Return the (X, Y) coordinate for the center point of the cell that contains the specified text.  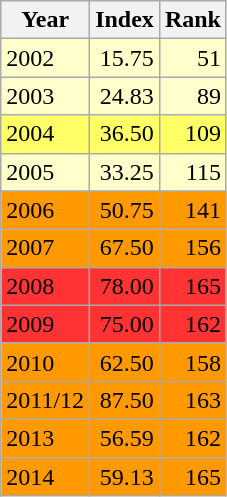
2004 (46, 134)
2003 (46, 96)
2014 (46, 477)
Index (125, 20)
2009 (46, 324)
141 (192, 210)
163 (192, 400)
89 (192, 96)
51 (192, 58)
33.25 (125, 172)
2005 (46, 172)
Rank (192, 20)
2010 (46, 362)
Year (46, 20)
67.50 (125, 248)
2002 (46, 58)
109 (192, 134)
62.50 (125, 362)
2011/12 (46, 400)
15.75 (125, 58)
2013 (46, 438)
50.75 (125, 210)
36.50 (125, 134)
2006 (46, 210)
56.59 (125, 438)
75.00 (125, 324)
2007 (46, 248)
2008 (46, 286)
59.13 (125, 477)
156 (192, 248)
78.00 (125, 286)
115 (192, 172)
87.50 (125, 400)
24.83 (125, 96)
158 (192, 362)
